Find where the given text appears and provide that cell's center as [x, y] coordinate. 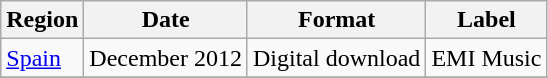
Label [486, 20]
Digital download [336, 58]
Date [166, 20]
EMI Music [486, 58]
December 2012 [166, 58]
Format [336, 20]
Spain [42, 58]
Region [42, 20]
